Scan for the cell matching the given text and deliver its [x, y] coordinate at center. 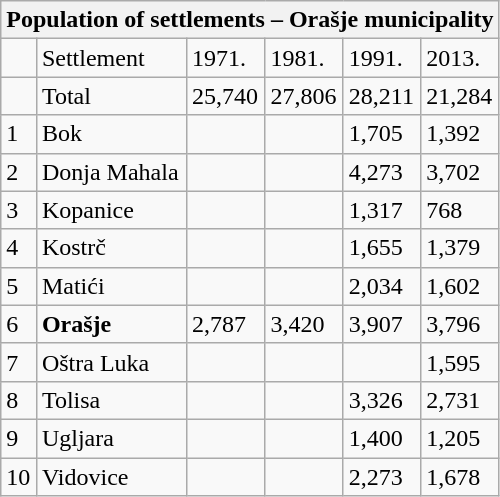
27,806 [304, 96]
1,595 [460, 362]
4 [19, 248]
25,740 [226, 96]
Orašje [111, 324]
3,702 [460, 172]
1,317 [382, 210]
3 [19, 210]
Matići [111, 286]
Ugljara [111, 438]
2013. [460, 58]
1,602 [460, 286]
1,678 [460, 477]
2,787 [226, 324]
8 [19, 400]
2 [19, 172]
Settlement [111, 58]
1,705 [382, 134]
2,034 [382, 286]
6 [19, 324]
21,284 [460, 96]
4,273 [382, 172]
1,400 [382, 438]
1981. [304, 58]
768 [460, 210]
Donja Mahala [111, 172]
Tolisa [111, 400]
3,420 [304, 324]
3,907 [382, 324]
9 [19, 438]
2,273 [382, 477]
1,392 [460, 134]
1,205 [460, 438]
Total [111, 96]
1 [19, 134]
3,326 [382, 400]
Kopanice [111, 210]
1971. [226, 58]
5 [19, 286]
28,211 [382, 96]
1,655 [382, 248]
10 [19, 477]
2,731 [460, 400]
7 [19, 362]
Population of settlements – Orašje municipality [250, 20]
1991. [382, 58]
Bok [111, 134]
3,796 [460, 324]
Vidovice [111, 477]
Oštra Luka [111, 362]
1,379 [460, 248]
Kostrč [111, 248]
